From the cell containing the given text, extract its center point as (x, y) coordinate. 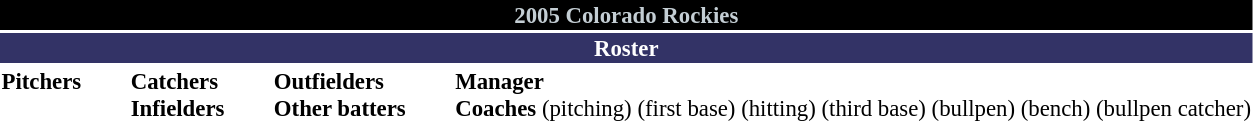
Roster (626, 48)
2005 Colorado Rockies (626, 15)
